Provide the [x, y] coordinate of the cell's center where the given text is located.  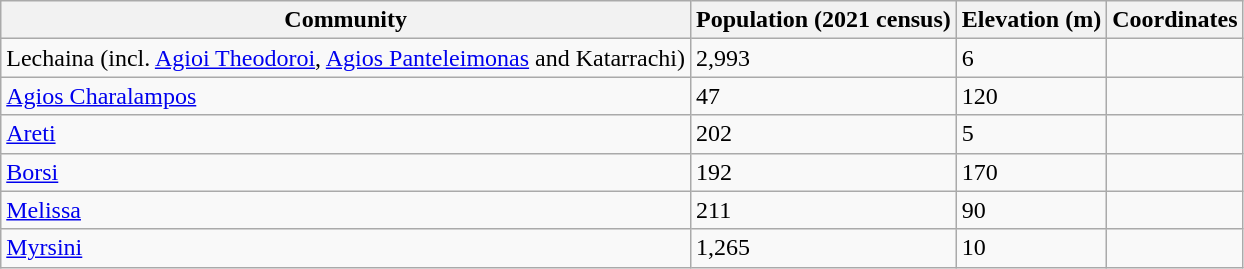
Lechaina (incl. Agioi Theodoroi, Agios Panteleimonas and Katarrachi) [346, 58]
202 [824, 134]
90 [1031, 210]
Coordinates [1175, 20]
192 [824, 172]
5 [1031, 134]
Community [346, 20]
Melissa [346, 210]
Elevation (m) [1031, 20]
47 [824, 96]
170 [1031, 172]
Borsi [346, 172]
10 [1031, 248]
Agios Charalampos [346, 96]
211 [824, 210]
2,993 [824, 58]
Areti [346, 134]
1,265 [824, 248]
Population (2021 census) [824, 20]
120 [1031, 96]
6 [1031, 58]
Myrsini [346, 248]
